Pinpoint the cell where the given text exists, returning its [X, Y] midpoint coordinate. 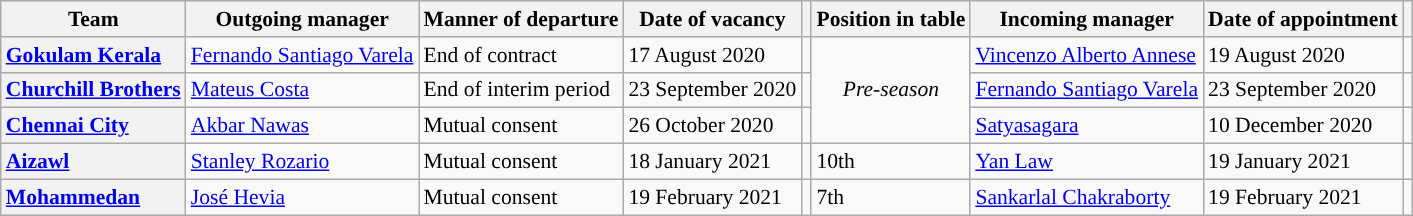
Vincenzo Alberto Annese [1086, 55]
Yan Law [1086, 162]
18 January 2021 [712, 162]
Mohammedan [94, 197]
Date of appointment [1303, 19]
End of contract [522, 55]
Outgoing manager [302, 19]
7th [890, 197]
Pre-season [890, 90]
Akbar Nawas [302, 126]
17 August 2020 [712, 55]
26 October 2020 [712, 126]
Incoming manager [1086, 19]
Aizawl [94, 162]
Chennai City [94, 126]
10th [890, 162]
Date of vacancy [712, 19]
Mateus Costa [302, 90]
19 January 2021 [1303, 162]
Gokulam Kerala [94, 55]
Churchill Brothers [94, 90]
José Hevia [302, 197]
Sankarlal Chakraborty [1086, 197]
19 August 2020 [1303, 55]
End of interim period [522, 90]
Position in table [890, 19]
Team [94, 19]
Satyasagara [1086, 126]
Stanley Rozario [302, 162]
10 December 2020 [1303, 126]
Manner of departure [522, 19]
